For the text-containing cell, return its midpoint in [X, Y] coordinate format. 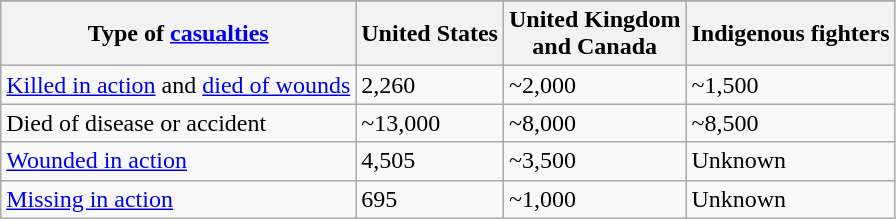
Killed in action and died of wounds [178, 85]
United Kingdomand Canada [594, 34]
~1,000 [594, 199]
~2,000 [594, 85]
Wounded in action [178, 161]
~3,500 [594, 161]
Indigenous fighters [790, 34]
Type of casualties [178, 34]
Missing in action [178, 199]
~8,500 [790, 123]
~13,000 [430, 123]
2,260 [430, 85]
Died of disease or accident [178, 123]
695 [430, 199]
~1,500 [790, 85]
4,505 [430, 161]
~8,000 [594, 123]
United States [430, 34]
